Search for the cell housing the specified text and yield its (X, Y) center coordinate. 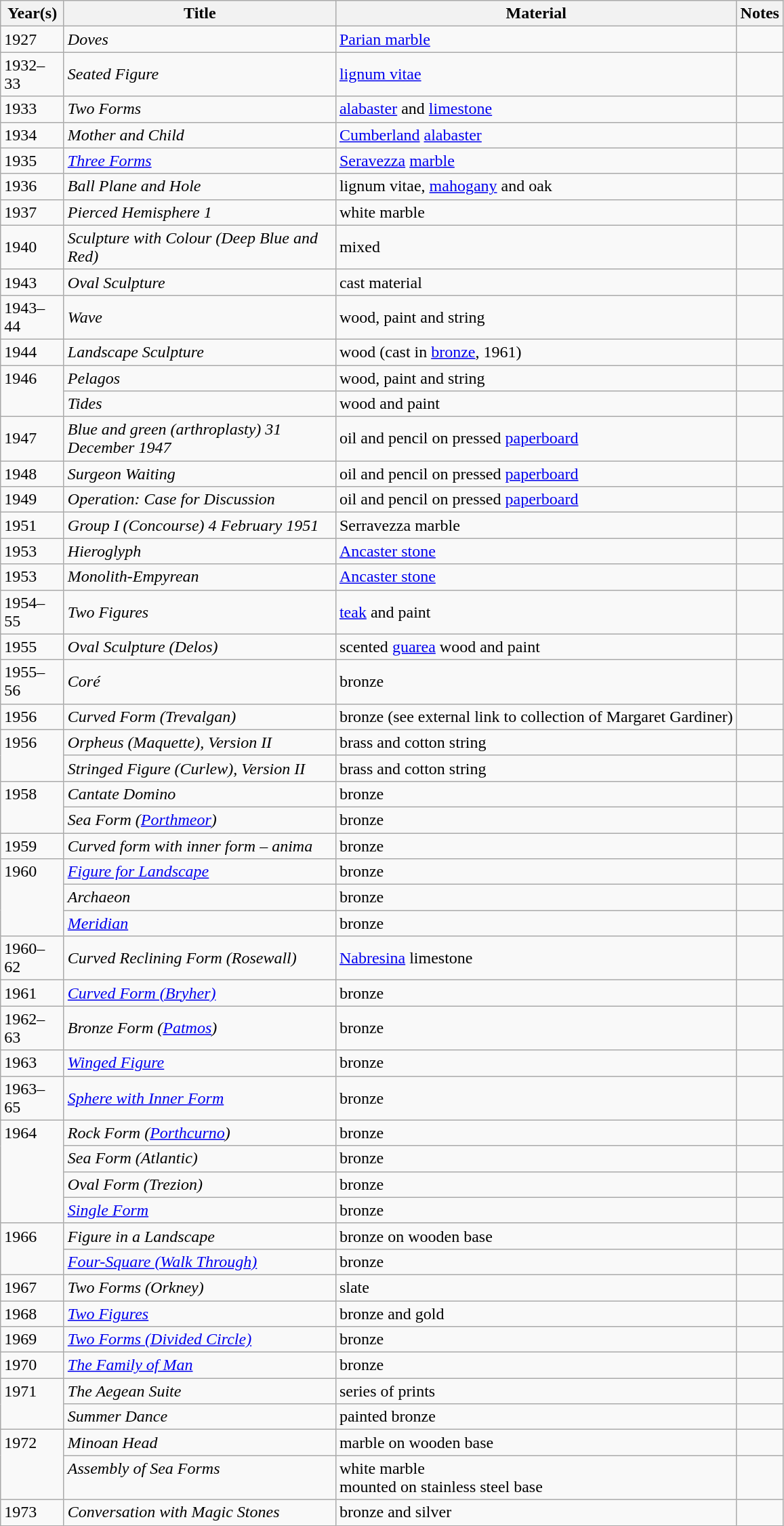
1936 (33, 186)
1960–62 (33, 959)
1954–55 (33, 611)
Blue and green (arthroplasty) 31 December 1947 (199, 439)
Mother and Child (199, 135)
Year(s) (33, 14)
1967 (33, 1287)
lignum vitae, mahogany and oak (536, 186)
Ball Plane and Hole (199, 186)
Hieroglyph (199, 551)
Three Forms (199, 161)
Two Forms (Divided Circle) (199, 1340)
white marblemounted on stainless steel base (536, 1478)
1962–63 (33, 1028)
Landscape Sculpture (199, 352)
marble on wooden base (536, 1443)
cast material (536, 282)
Coré (199, 682)
Bronze Form (Patmos) (199, 1028)
1943 (33, 282)
Sculpture with Colour (Deep Blue and Red) (199, 247)
1951 (33, 525)
wood (cast in bronze, 1961) (536, 352)
Wave (199, 317)
Minoan Head (199, 1443)
1944 (33, 352)
Two Forms (199, 109)
Archaeon (199, 898)
1932–33 (33, 75)
scented guarea wood and paint (536, 647)
slate (536, 1287)
1927 (33, 39)
Operation: Case for Discussion (199, 500)
1933 (33, 109)
1966 (33, 1249)
Notes (760, 14)
Oval Sculpture (199, 282)
Tides (199, 404)
1963–65 (33, 1098)
Parian marble (536, 39)
Sea Form (Porthmeor) (199, 820)
Curved Form (Trevalgan) (199, 717)
Serravezza marble (536, 525)
Single Form (199, 1210)
Four-Square (Walk Through) (199, 1262)
Nabresina limestone (536, 959)
Assembly of Sea Forms (199, 1478)
1968 (33, 1313)
Title (199, 14)
bronze (see external link to collection of Margaret Gardiner) (536, 717)
Group I (Concourse) 4 February 1951 (199, 525)
1958 (33, 807)
Winged Figure (199, 1063)
1961 (33, 993)
Pelagos (199, 378)
1955 (33, 647)
Oval Sculpture (Delos) (199, 647)
Cumberland alabaster (536, 135)
1972 (33, 1464)
1940 (33, 247)
The Family of Man (199, 1365)
wood and paint (536, 404)
white marble (536, 212)
Surgeon Waiting (199, 474)
Seravezza marble (536, 161)
Meridian (199, 923)
Figure for Landscape (199, 872)
Cantate Domino (199, 794)
bronze on wooden base (536, 1236)
Doves (199, 39)
Summer Dance (199, 1417)
Monolith-Empyrean (199, 577)
Rock Form (Porthcurno) (199, 1133)
Sea Form (Atlantic) (199, 1159)
alabaster and limestone (536, 109)
Conversation with Magic Stones (199, 1512)
1947 (33, 439)
bronze and silver (536, 1512)
1935 (33, 161)
Figure in a Landscape (199, 1236)
Pierced Hemisphere 1 (199, 212)
The Aegean Suite (199, 1391)
Curved Reclining Form (Rosewall) (199, 959)
Seated Figure (199, 75)
painted bronze (536, 1417)
1964 (33, 1171)
Oval Form (Trezion) (199, 1184)
1973 (33, 1512)
1946 (33, 390)
mixed (536, 247)
Stringed Figure (Curlew), Version II (199, 768)
1949 (33, 500)
Material (536, 14)
bronze and gold (536, 1313)
1959 (33, 845)
Sphere with Inner Form (199, 1098)
Orpheus (Maquette), Version II (199, 742)
Curved form with inner form – anima (199, 845)
1934 (33, 135)
1969 (33, 1340)
1937 (33, 212)
Curved Form (Bryher) (199, 993)
series of prints (536, 1391)
lignum vitae (536, 75)
1971 (33, 1404)
1970 (33, 1365)
Two Forms (Orkney) (199, 1287)
1943–44 (33, 317)
teak and paint (536, 611)
1963 (33, 1063)
1960 (33, 898)
1955–56 (33, 682)
1948 (33, 474)
